Find where the given text appears and provide that cell's center as [x, y] coordinate. 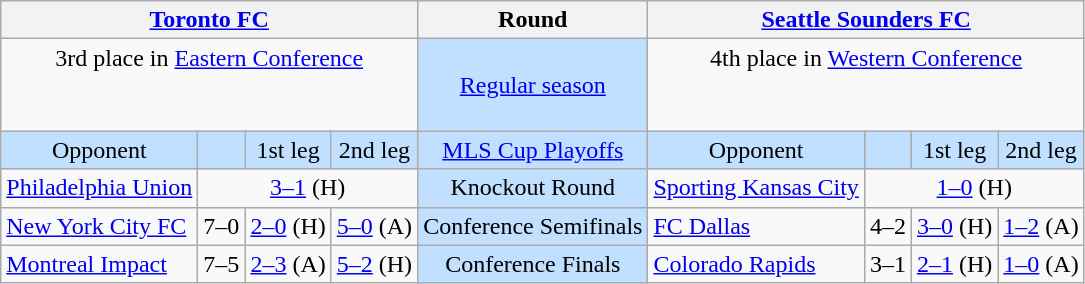
7–5 [222, 264]
5–2 (H) [374, 264]
3–1 (H) [308, 188]
Philadelphia Union [100, 188]
Conference Semifinals [533, 226]
4th place in Western Conference [866, 85]
Sporting Kansas City [756, 188]
Seattle Sounders FC [866, 20]
Toronto FC [210, 20]
3–1 [888, 264]
2–3 (A) [288, 264]
7–0 [222, 226]
New York City FC [100, 226]
1–0 (A) [1041, 264]
2–1 (H) [954, 264]
Montreal Impact [100, 264]
2–0 (H) [288, 226]
Conference Finals [533, 264]
3–0 (H) [954, 226]
MLS Cup Playoffs [533, 150]
Colorado Rapids [756, 264]
Regular season [533, 85]
5–0 (A) [374, 226]
FC Dallas [756, 226]
1–2 (A) [1041, 226]
3rd place in Eastern Conference [210, 85]
4–2 [888, 226]
Knockout Round [533, 188]
Round [533, 20]
1–0 (H) [974, 188]
